Return [X, Y] of the center of cell containing provided text 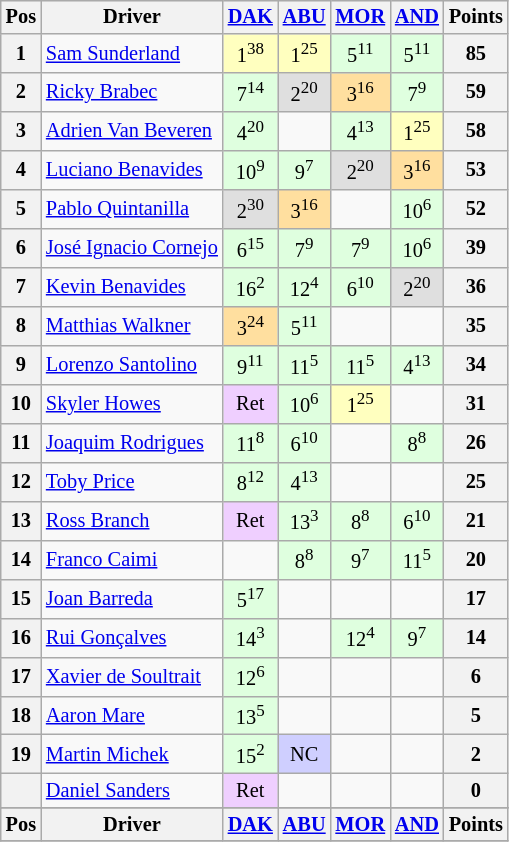
12 [21, 482]
138 [250, 54]
Sam Sunderland [132, 54]
36 [476, 288]
11 [21, 442]
9 [21, 364]
Luciano Benavides [132, 170]
10 [21, 404]
812 [250, 482]
Xavier de Soultrait [132, 676]
Matthias Walkner [132, 326]
85 [476, 54]
133 [304, 520]
Joaquim Rodrigues [132, 442]
615 [250, 248]
118 [250, 442]
58 [476, 132]
Martin Michek [132, 754]
4 [21, 170]
Skyler Howes [132, 404]
3 [21, 132]
143 [250, 638]
420 [250, 132]
517 [250, 598]
Toby Price [132, 482]
21 [476, 520]
7 [21, 288]
26 [476, 442]
Aaron Mare [132, 716]
109 [250, 170]
126 [250, 676]
18 [21, 716]
Franco Caimi [132, 560]
Rui Gonçalves [132, 638]
Adrien Van Beveren [132, 132]
230 [250, 210]
35 [476, 326]
52 [476, 210]
13 [21, 520]
53 [476, 170]
135 [250, 716]
Joan Barreda [132, 598]
39 [476, 248]
324 [250, 326]
20 [476, 560]
19 [21, 754]
Kevin Benavides [132, 288]
Ricky Brabec [132, 92]
Ross Branch [132, 520]
1 [21, 54]
911 [250, 364]
8 [21, 326]
16 [21, 638]
Pablo Quintanilla [132, 210]
31 [476, 404]
Daniel Sanders [132, 791]
162 [250, 288]
714 [250, 92]
59 [476, 92]
25 [476, 482]
152 [250, 754]
34 [476, 364]
José Ignacio Cornejo [132, 248]
NC [304, 754]
Lorenzo Santolino [132, 364]
15 [21, 598]
0 [476, 791]
